Detect which cell encompasses the target text, then output its [X, Y] center coordinate. 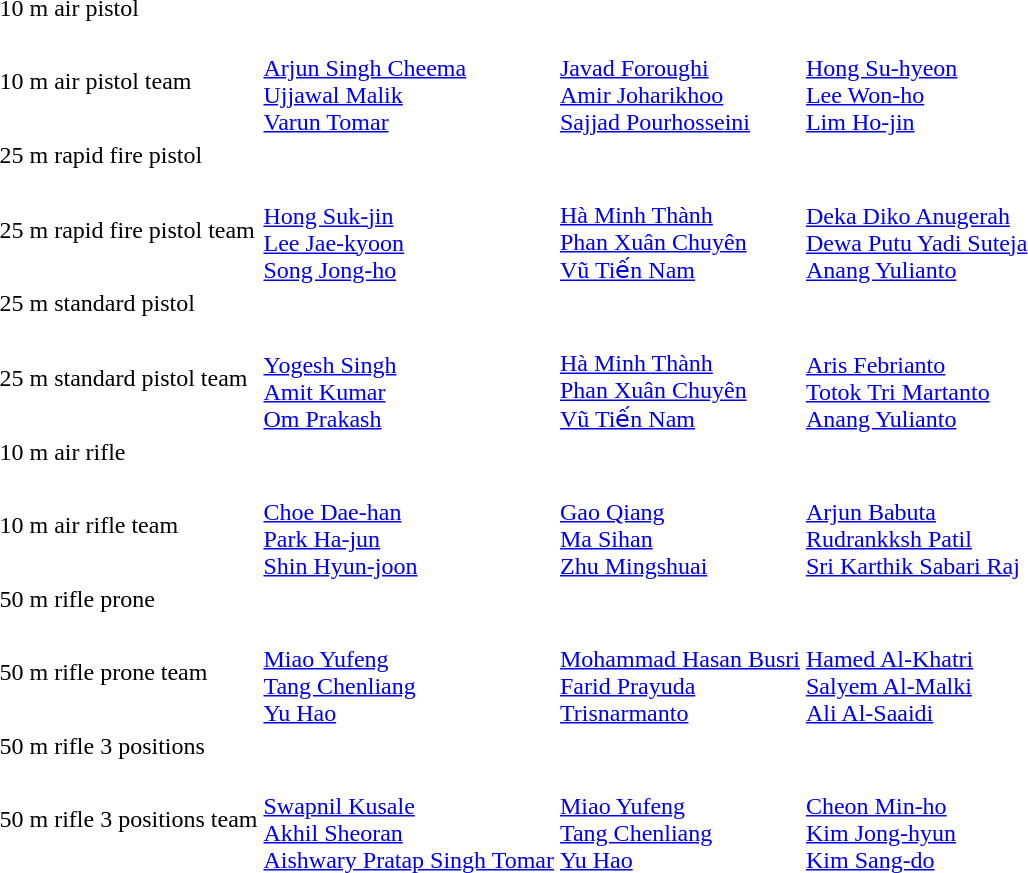
Arjun Singh CheemaUjjawal MalikVarun Tomar [409, 82]
Hong Su-hyeonLee Won-hoLim Ho-jin [916, 82]
Gao QiangMa SihanZhu Mingshuai [680, 526]
Yogesh SinghAmit KumarOm Prakash [409, 378]
Hong Suk-jinLee Jae-kyoonSong Jong-ho [409, 229]
Miao YufengTang ChenliangYu Hao [409, 672]
Javad ForoughiAmir JoharikhooSajjad Pourhosseini [680, 82]
Mohammad Hasan BusriFarid PrayudaTrisnarmanto [680, 672]
Choe Dae-hanPark Ha-junShin Hyun-joon [409, 526]
Arjun BabutaRudrankksh PatilSri Karthik Sabari Raj [916, 526]
Deka Diko AnugerahDewa Putu Yadi SutejaAnang Yulianto [916, 229]
Aris FebriantoTotok Tri MartantoAnang Yulianto [916, 378]
Hamed Al-KhatriSalyem Al-MalkiAli Al-Saaidi [916, 672]
